Scan for the cell matching the given text and deliver its (x, y) coordinate at center. 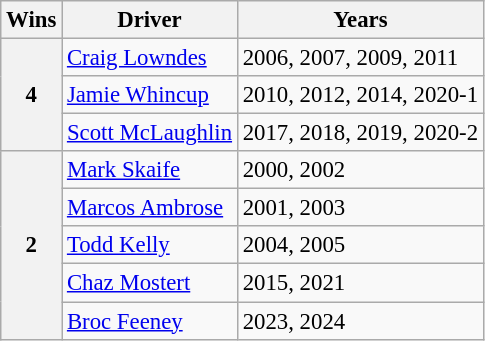
Mark Skaife (150, 170)
Jamie Whincup (150, 95)
Driver (150, 20)
Todd Kelly (150, 245)
2015, 2021 (360, 283)
Scott McLaughlin (150, 133)
Broc Feeney (150, 321)
2004, 2005 (360, 245)
2006, 2007, 2009, 2011 (360, 58)
4 (32, 96)
2001, 2003 (360, 208)
Chaz Mostert (150, 283)
2017, 2018, 2019, 2020-2 (360, 133)
2010, 2012, 2014, 2020-1 (360, 95)
2 (32, 245)
Years (360, 20)
2000, 2002 (360, 170)
Craig Lowndes (150, 58)
Wins (32, 20)
Marcos Ambrose (150, 208)
2023, 2024 (360, 321)
